Search for the cell housing the specified text and yield its (x, y) center coordinate. 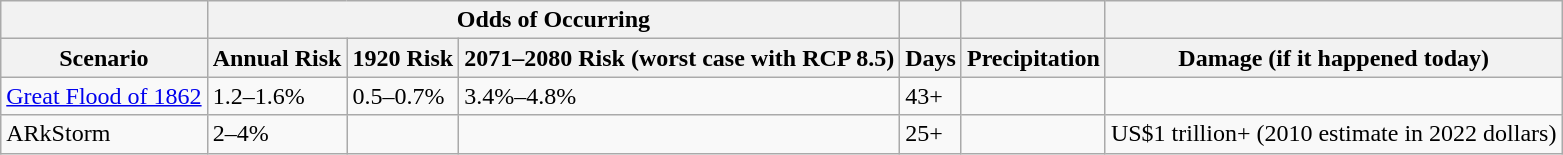
0.5–0.7% (403, 96)
1920 Risk (403, 58)
ARkStorm (104, 134)
Odds of Occurring (554, 20)
Great Flood of 1862 (104, 96)
Damage (if it happened today) (1334, 58)
43+ (931, 96)
3.4%–4.8% (680, 96)
2–4% (277, 134)
Scenario (104, 58)
2071–2080 Risk (worst case with RCP 8.5) (680, 58)
Precipitation (1033, 58)
US$1 trillion+ (2010 estimate in 2022 dollars) (1334, 134)
Days (931, 58)
1.2–1.6% (277, 96)
25+ (931, 134)
Annual Risk (277, 58)
